Search for the cell housing the specified text and yield its (X, Y) center coordinate. 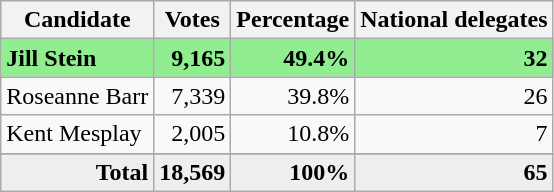
26 (454, 96)
7,339 (192, 96)
7 (454, 134)
Candidate (78, 20)
Votes (192, 20)
Roseanne Barr (78, 96)
32 (454, 58)
39.8% (293, 96)
65 (454, 172)
Jill Stein (78, 58)
9,165 (192, 58)
Percentage (293, 20)
National delegates (454, 20)
2,005 (192, 134)
10.8% (293, 134)
Total (78, 172)
Kent Mesplay (78, 134)
49.4% (293, 58)
18,569 (192, 172)
100% (293, 172)
